Scan for the cell matching the given text and deliver its (x, y) coordinate at center. 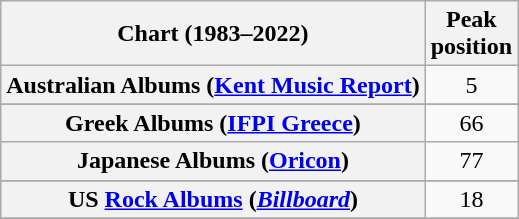
77 (471, 161)
Japanese Albums (Oricon) (213, 161)
5 (471, 85)
US Rock Albums (Billboard) (213, 199)
18 (471, 199)
Peakposition (471, 34)
Chart (1983–2022) (213, 34)
Greek Albums (IFPI Greece) (213, 123)
Australian Albums (Kent Music Report) (213, 85)
66 (471, 123)
